Identify which cell holds the provided text, then report its [x, y] central coordinate. 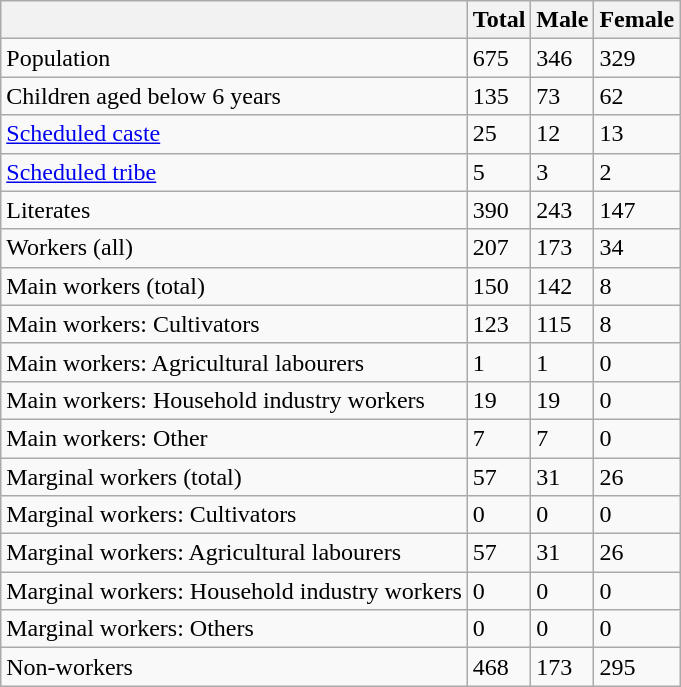
5 [499, 172]
12 [562, 134]
123 [499, 324]
Total [499, 20]
150 [499, 286]
207 [499, 248]
62 [637, 96]
Main workers: Agricultural labourers [234, 362]
73 [562, 96]
Marginal workers (total) [234, 477]
Main workers (total) [234, 286]
Marginal workers: Others [234, 629]
Scheduled tribe [234, 172]
Main workers: Other [234, 438]
675 [499, 58]
115 [562, 324]
Marginal workers: Agricultural labourers [234, 553]
Female [637, 20]
Main workers: Cultivators [234, 324]
346 [562, 58]
390 [499, 210]
Children aged below 6 years [234, 96]
468 [499, 667]
Marginal workers: Cultivators [234, 515]
3 [562, 172]
Main workers: Household industry workers [234, 400]
Male [562, 20]
295 [637, 667]
2 [637, 172]
25 [499, 134]
147 [637, 210]
243 [562, 210]
135 [499, 96]
Literates [234, 210]
Scheduled caste [234, 134]
13 [637, 134]
Non-workers [234, 667]
Workers (all) [234, 248]
Population [234, 58]
329 [637, 58]
142 [562, 286]
34 [637, 248]
Marginal workers: Household industry workers [234, 591]
